Capture the cell that displays the provided text and extract its (X, Y) central coordinate. 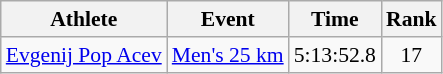
Rank (412, 19)
Men's 25 km (228, 55)
5:13:52.8 (335, 55)
Time (335, 19)
Evgenij Pop Acev (84, 55)
Event (228, 19)
Athlete (84, 19)
17 (412, 55)
